Find where the given text appears and provide that cell's center as [x, y] coordinate. 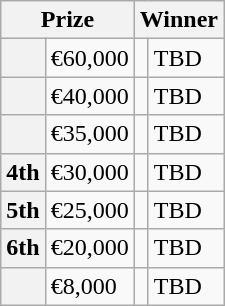
€25,000 [90, 210]
€8,000 [90, 286]
Winner [178, 20]
4th [23, 172]
Prize [68, 20]
5th [23, 210]
€30,000 [90, 172]
€35,000 [90, 134]
€40,000 [90, 96]
€20,000 [90, 248]
6th [23, 248]
€60,000 [90, 58]
